Identify which cell holds the provided text, then report its [X, Y] central coordinate. 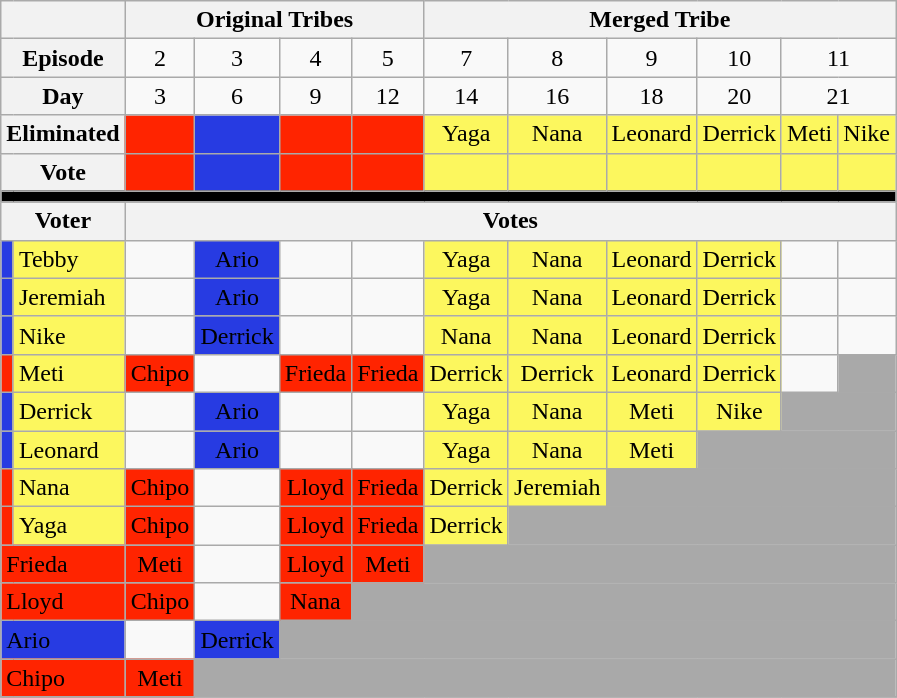
Votes [510, 221]
11 [838, 58]
Merged Tribe [660, 20]
Eliminated [63, 134]
Episode [63, 58]
6 [237, 96]
16 [557, 96]
Tebby [69, 259]
Vote [63, 172]
5 [388, 58]
Original Tribes [274, 20]
18 [652, 96]
2 [160, 58]
10 [739, 58]
12 [388, 96]
14 [466, 96]
8 [557, 58]
4 [315, 58]
7 [466, 58]
Day [63, 96]
21 [838, 96]
20 [739, 96]
Voter [63, 221]
